Extract the (x, y) coordinate from the center of the cell holding the provided text.  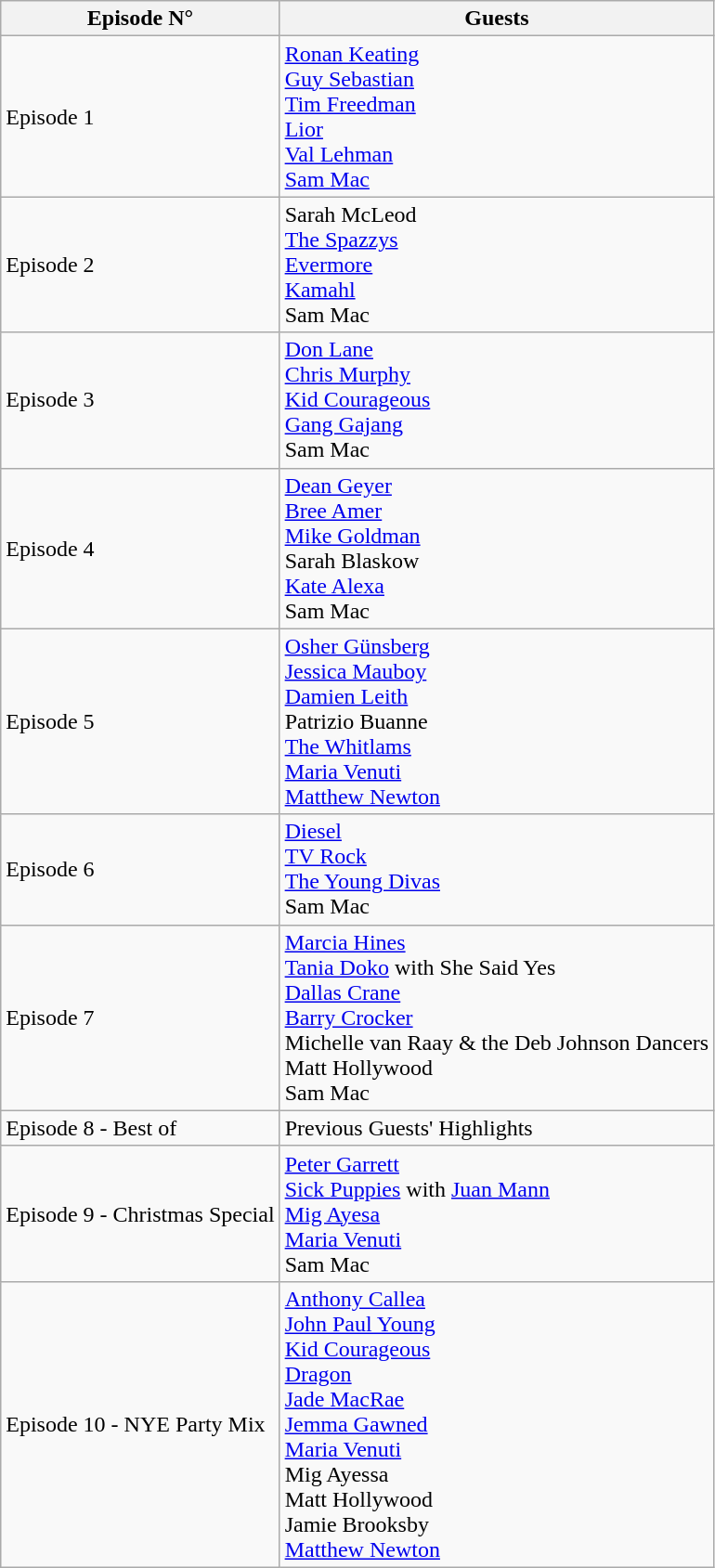
Episode 10 - NYE Party Mix (140, 1424)
Episode 1 (140, 117)
Sarah McLeodThe SpazzysEvermoreKamahlSam Mac (497, 265)
Osher GünsbergJessica MauboyDamien LeithPatrizio BuanneThe WhitlamsMaria VenutiMatthew Newton (497, 721)
Episode 7 (140, 1017)
Episode 6 (140, 869)
Episode 4 (140, 548)
Guests (497, 19)
Episode 3 (140, 400)
Ronan KeatingGuy SebastianTim FreedmanLiorVal LehmanSam Mac (497, 117)
Episode 9 - Christmas Special (140, 1213)
Episode 5 (140, 721)
Anthony CalleaJohn Paul YoungKid CourageousDragonJade MacRaeJemma GawnedMaria VenutiMig AyessaMatt HollywoodJamie BrooksbyMatthew Newton (497, 1424)
DieselTV RockThe Young DivasSam Mac (497, 869)
Dean GeyerBree AmerMike GoldmanSarah BlaskowKate AlexaSam Mac (497, 548)
Peter GarrettSick Puppies with Juan MannMig AyesaMaria VenutiSam Mac (497, 1213)
Previous Guests' Highlights (497, 1128)
Episode 8 - Best of (140, 1128)
Episode 2 (140, 265)
Episode N° (140, 19)
Marcia HinesTania Doko with She Said YesDallas CraneBarry CrockerMichelle van Raay & the Deb Johnson DancersMatt HollywoodSam Mac (497, 1017)
Don LaneChris MurphyKid CourageousGang GajangSam Mac (497, 400)
